Find where the given text appears and provide that cell's center as [x, y] coordinate. 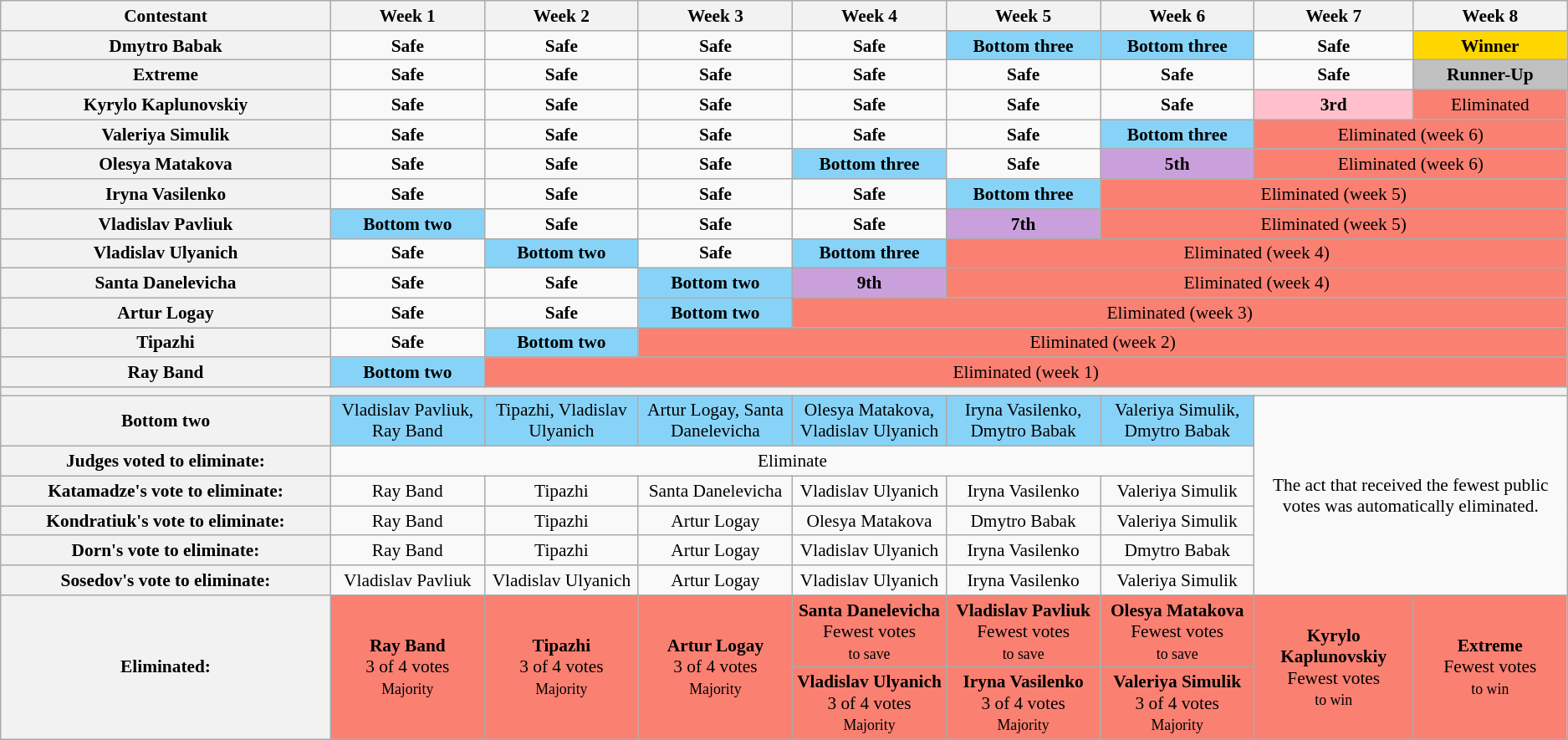
Artur Logay3 of 4 votesMajority [715, 667]
Ray Band3 of 4 votesMajority [407, 667]
Week 7 [1334, 16]
9th [869, 283]
Vladislav Pavliuk, Ray Band [407, 421]
KyryloKaplunovskiyFewest votesto win [1334, 667]
Runner-Up [1490, 75]
Eliminated: [166, 667]
Iryna Vasilenko, Dmytro Babak [1024, 421]
Judges voted to eliminate: [166, 462]
7th [1024, 224]
3rd [1334, 105]
Tipazhi, Vladislav Ulyanich [561, 421]
Eliminated [1490, 105]
Week 3 [715, 16]
Week 1 [407, 16]
Week 6 [1177, 16]
Olesya Matakova, Vladislav Ulyanich [869, 421]
Sosedov's vote to eliminate: [166, 580]
Eliminated (week 1) [1025, 372]
Eliminated (week 2) [1102, 343]
Week 5 [1024, 16]
Santa DanelevichaFewest votesto save [869, 632]
Valeriya Simulik 3 of 4 votesMajority [1177, 704]
Extreme [166, 75]
Contestant [166, 16]
Kondratiuk's vote to eliminate: [166, 521]
Week 4 [869, 16]
Eliminated (week 3) [1179, 313]
Eliminate [792, 462]
Vladislav PavliukFewest votesto save [1024, 632]
ExtremeFewest votesto win [1490, 667]
Tipazhi3 of 4 votesMajority [561, 667]
5th [1177, 165]
Dorn's vote to eliminate: [166, 551]
Iryna Vasilenko3 of 4 votesMajority [1024, 704]
Vladislav Ulyanich3 of 4 votesMajority [869, 704]
Week 2 [561, 16]
Week 8 [1490, 16]
Valeriya Simulik, Dmytro Babak [1177, 421]
Katamadze's vote to eliminate: [166, 491]
Winner [1490, 46]
Kyrylo Kaplunovskiy [166, 105]
Olesya MatakovaFewest votesto save [1177, 632]
The act that received the fewest public votes was automatically eliminated. [1411, 495]
Artur Logay, Santa Danelevicha [715, 421]
